Search for the cell housing the specified text and yield its [X, Y] center coordinate. 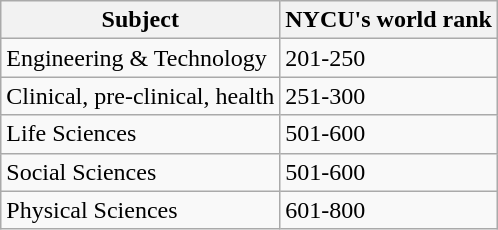
Engineering & Technology [140, 58]
Life Sciences [140, 134]
NYCU's world rank [389, 20]
601-800 [389, 210]
Subject [140, 20]
Clinical, pre-clinical, health [140, 96]
Physical Sciences [140, 210]
251-300 [389, 96]
Social Sciences [140, 172]
201-250 [389, 58]
